Output the (x, y) coordinate of the center of the cell containing the given text.  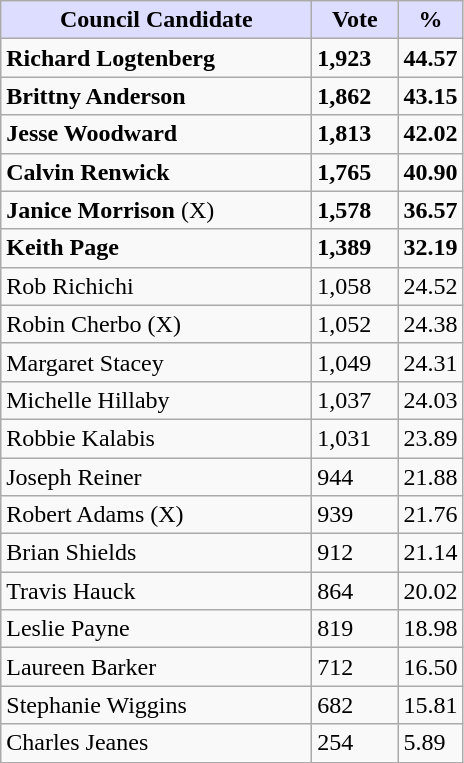
Vote (355, 20)
254 (355, 743)
1,052 (355, 324)
1,813 (355, 134)
Stephanie Wiggins (156, 705)
1,049 (355, 362)
682 (355, 705)
21.88 (430, 477)
Margaret Stacey (156, 362)
864 (355, 591)
944 (355, 477)
Robbie Kalabis (156, 438)
20.02 (430, 591)
Rob Richichi (156, 286)
24.52 (430, 286)
Laureen Barker (156, 667)
32.19 (430, 248)
712 (355, 667)
Council Candidate (156, 20)
1,862 (355, 96)
912 (355, 553)
21.14 (430, 553)
1,037 (355, 400)
Charles Jeanes (156, 743)
Robin Cherbo (X) (156, 324)
24.38 (430, 324)
1,765 (355, 172)
Robert Adams (X) (156, 515)
Calvin Renwick (156, 172)
Leslie Payne (156, 629)
44.57 (430, 58)
Janice Morrison (X) (156, 210)
Brian Shields (156, 553)
24.03 (430, 400)
18.98 (430, 629)
1,058 (355, 286)
43.15 (430, 96)
1,031 (355, 438)
42.02 (430, 134)
23.89 (430, 438)
939 (355, 515)
15.81 (430, 705)
Michelle Hillaby (156, 400)
36.57 (430, 210)
Joseph Reiner (156, 477)
1,578 (355, 210)
Richard Logtenberg (156, 58)
819 (355, 629)
1,923 (355, 58)
16.50 (430, 667)
5.89 (430, 743)
1,389 (355, 248)
Travis Hauck (156, 591)
Keith Page (156, 248)
Brittny Anderson (156, 96)
24.31 (430, 362)
21.76 (430, 515)
40.90 (430, 172)
% (430, 20)
Jesse Woodward (156, 134)
